For the text-containing cell, return its midpoint in (X, Y) coordinate format. 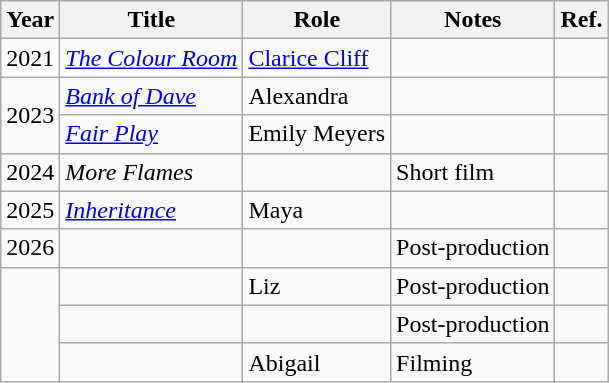
Fair Play (152, 134)
Bank of Dave (152, 96)
Notes (473, 20)
Role (317, 20)
2024 (30, 172)
Inheritance (152, 210)
2021 (30, 58)
Abigail (317, 362)
Liz (317, 286)
Title (152, 20)
Maya (317, 210)
Ref. (582, 20)
Year (30, 20)
Emily Meyers (317, 134)
Filming (473, 362)
Clarice Cliff (317, 58)
2025 (30, 210)
2023 (30, 115)
More Flames (152, 172)
Short film (473, 172)
Alexandra (317, 96)
The Colour Room (152, 58)
2026 (30, 248)
